Determine the (x, y) coordinate at the center of the cell enclosing the given text.  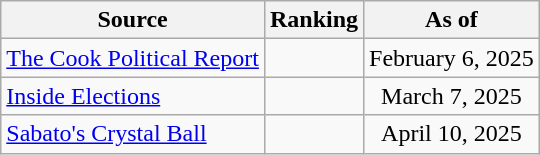
April 10, 2025 (452, 134)
Inside Elections (133, 96)
Ranking (314, 20)
March 7, 2025 (452, 96)
Sabato's Crystal Ball (133, 134)
The Cook Political Report (133, 58)
February 6, 2025 (452, 58)
Source (133, 20)
As of (452, 20)
